Determine the (x, y) coordinate at the center of the cell enclosing the given text.  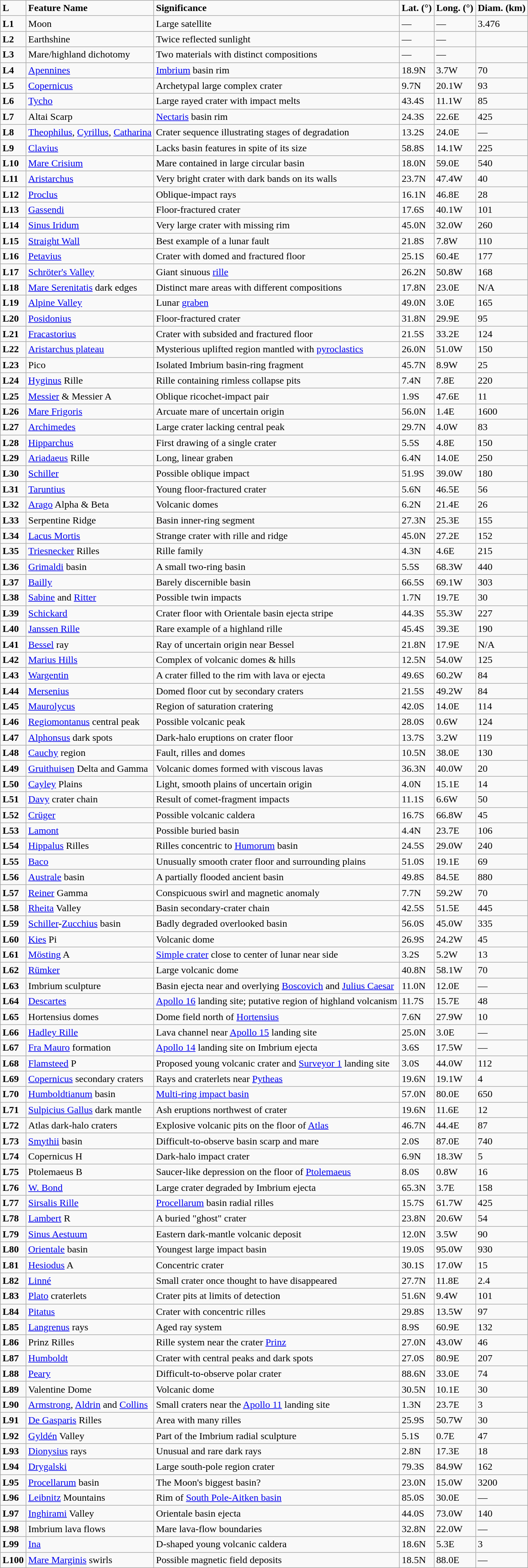
16.1N (417, 194)
Apollo 14 landing site on Imbrium ejecta (277, 1048)
Peary (90, 1374)
12.0E (455, 986)
18.5N (417, 1560)
Possible oblique impact (277, 474)
Theophilus, Cyrillus, Catharina (90, 132)
L59 (13, 923)
24.0E (455, 132)
17.0W (455, 1265)
Imbrium sculpture (90, 986)
Large crater degraded by Imbrium ejecta (277, 1188)
13.2S (417, 132)
220 (502, 380)
125 (502, 660)
Hippalus Rilles (90, 846)
17.8N (417, 287)
25 (502, 365)
17.5W (455, 1048)
26 (502, 505)
Isolated Imbrium basin-ring fragment (277, 365)
Descartes (90, 1001)
6.4N (417, 458)
440 (502, 567)
Sulpicius Gallus dark mantle (90, 1110)
Lat. (°) (417, 8)
13.7S (417, 738)
Simple crater close to center of lunar near side (277, 955)
9.4W (455, 1296)
Basin secondary-crater chain (277, 908)
Unusually smooth crater floor and surrounding plains (277, 861)
Ray of uncertain origin near Bessel (277, 644)
L22 (13, 349)
27.2E (455, 536)
58.8S (417, 148)
L15 (13, 241)
Baco (90, 861)
L77 (13, 1203)
30.5N (417, 1389)
Twice reflected sunlight (277, 39)
Prinz Rilles (90, 1343)
18.3W (455, 1156)
335 (502, 923)
20 (502, 769)
79.3S (417, 1467)
Small craters near the Apollo 11 landing site (277, 1405)
L44 (13, 691)
L49 (13, 769)
445 (502, 908)
177 (502, 256)
Lacks basin features in spite of its size (277, 148)
5.1S (417, 1435)
Humboldtianum basin (90, 1094)
29.0W (455, 846)
Atlas dark-halo craters (90, 1125)
56.0S (417, 923)
Messier & Messier A (90, 396)
Mare lava-flow boundaries (277, 1529)
A buried "ghost" crater (277, 1219)
Moon (90, 24)
Rümker (90, 970)
Lunar graben (277, 303)
Dark-halo eruptions on crater floor (277, 738)
Part of the Imbrium radial sculpture (277, 1435)
44.0W (455, 1063)
Conspicuous swirl and magnetic anomaly (277, 892)
Barely discernible basin (277, 582)
66.8W (455, 815)
28 (502, 194)
Hortensius domes (90, 1017)
47 (502, 1435)
L87 (13, 1358)
47.6E (455, 396)
A crater filled to the rim with lava or ejecta (277, 675)
Marius Hills (90, 660)
Serpentine Ridge (90, 520)
18.9N (417, 70)
51.5E (455, 908)
2.0S (417, 1141)
Sinus Iridum (90, 225)
Dark-halo impact crater (277, 1156)
Oblique ricochet-impact pair (277, 396)
Alphonsus dark spots (90, 738)
19.1W (455, 1079)
Possible buried basin (277, 830)
250 (502, 458)
0.8W (455, 1172)
L19 (13, 303)
Straight Wall (90, 241)
Rilles concentric to Humorum basin (277, 846)
Bessel ray (90, 644)
59.2W (455, 892)
95 (502, 318)
15 (502, 1265)
Rille containing rimless collapse pits (277, 380)
Large satellite (277, 24)
L67 (13, 1048)
L30 (13, 474)
Light, smooth plains of uncertain origin (277, 784)
Mysterious uplifted region mantled with pyroclastics (277, 349)
Mare Frigoris (90, 411)
44.4E (455, 1125)
85 (502, 101)
44.0S (417, 1513)
59.0E (455, 163)
L98 (13, 1529)
88.0E (455, 1560)
26.0N (417, 349)
11.1W (455, 101)
7.4N (417, 380)
3.2S (417, 955)
27.7N (417, 1281)
11.0N (417, 986)
55.3W (455, 613)
3.7E (455, 1188)
15.1E (455, 784)
Tycho (90, 101)
110 (502, 241)
5.6N (417, 489)
7.8W (455, 241)
155 (502, 520)
930 (502, 1250)
L84 (13, 1312)
40.1W (455, 210)
L27 (13, 427)
Region of saturation cratering (277, 707)
112 (502, 1063)
Drygalski (90, 1467)
32.0W (455, 225)
17.3E (455, 1451)
4.0N (417, 784)
80.0E (455, 1094)
51.0W (455, 349)
Copernicus (90, 86)
L2 (13, 39)
1.7N (417, 598)
Lacus Mortis (90, 536)
L43 (13, 675)
225 (502, 148)
51.9S (417, 474)
Crater with concentric rilles (277, 1312)
16 (502, 1172)
19.7E (455, 598)
22.0W (455, 1529)
45.0W (455, 923)
L11 (13, 179)
L91 (13, 1420)
87 (502, 1125)
L35 (13, 551)
Saucer-like depression on the floor of Ptolemaeus (277, 1172)
Posidonius (90, 318)
Rim of South Pole-Aitken basin (277, 1498)
Rays and craterlets near Pytheas (277, 1079)
Schiller-Zucchius basin (90, 923)
Basin inner-ring segment (277, 520)
L23 (13, 365)
Davy crater chain (90, 799)
240 (502, 846)
3200 (502, 1482)
50.8W (455, 272)
73.0W (455, 1513)
44.3S (417, 613)
L14 (13, 225)
1.3N (417, 1405)
5 (502, 1156)
Alpine Valley (90, 303)
L17 (13, 272)
L88 (13, 1374)
27.0S (417, 1358)
Arago Alpha & Beta (90, 505)
15.0W (455, 1482)
Eastern dark-mantle volcanic deposit (277, 1234)
12 (502, 1110)
46.8E (455, 194)
L73 (13, 1141)
Large rayed crater with impact melts (277, 101)
51.6N (417, 1296)
114 (502, 707)
Very large crater with missing rim (277, 225)
11.1S (417, 799)
29.9E (455, 318)
Crater floor with Orientale basin ejecta stripe (277, 613)
18 (502, 1451)
L28 (13, 442)
L95 (13, 1482)
33.0E (455, 1374)
L55 (13, 861)
29.8S (417, 1312)
2.4 (502, 1281)
Procellarum basin (90, 1482)
6.6W (455, 799)
Humboldt (90, 1358)
L8 (13, 132)
L99 (13, 1544)
L47 (13, 738)
Hadley Rille (90, 1032)
20.6W (455, 1219)
L12 (13, 194)
Oblique-impact rays (277, 194)
Large volcanic dome (277, 970)
Smythii basin (90, 1141)
L42 (13, 660)
Sirsalis Rille (90, 1203)
18.6N (417, 1544)
140 (502, 1513)
L6 (13, 101)
First drawing of a single crater (277, 442)
27.3N (417, 520)
3.5W (455, 1234)
Orientale basin (90, 1250)
47.4W (455, 179)
227 (502, 613)
Difficult-to-observe basin scarp and mare (277, 1141)
L34 (13, 536)
Hipparchus (90, 442)
Imbrium lava flows (90, 1529)
Possible volcanic peak (277, 722)
26.2N (417, 272)
56.0N (417, 411)
68.3W (455, 567)
L31 (13, 489)
0.6W (455, 722)
Linné (90, 1281)
8.9S (417, 1327)
Plato craterlets (90, 1296)
15.7S (417, 1203)
L41 (13, 644)
Mare Crisium (90, 163)
Valentine Dome (90, 1389)
Langrenus rays (90, 1327)
L79 (13, 1234)
19.1E (455, 861)
85.0S (417, 1498)
Feature Name (90, 8)
23.7N (417, 179)
Gruithuisen Delta and Gamma (90, 769)
1.4E (455, 411)
45.4S (417, 629)
Dionysius rays (90, 1451)
L29 (13, 458)
46 (502, 1343)
L26 (13, 411)
31.8N (417, 318)
Nectaris basin rim (277, 117)
Crater with subsided and fractured floor (277, 334)
49.6S (417, 675)
Taruntius (90, 489)
Aristarchus plateau (90, 349)
158 (502, 1188)
Multi-ring impact basin (277, 1094)
L53 (13, 830)
L65 (13, 1017)
Gyldén Valley (90, 1435)
4.6E (455, 551)
L50 (13, 784)
Large south-pole region crater (277, 1467)
162 (502, 1467)
Grimaldi basin (90, 567)
95.0W (455, 1250)
Crater with central peaks and dark spots (277, 1358)
Long. (°) (455, 8)
A small two-ring basin (277, 567)
Strange crater with rille and ridge (277, 536)
17.9E (455, 644)
Mare/highland dichotomy (90, 55)
Complex of volcanic domes & hills (277, 660)
Janssen Rille (90, 629)
Hyginus Rille (90, 380)
Rille system near the crater Prinz (277, 1343)
4.0W (455, 427)
Earthshine (90, 39)
42.5S (417, 908)
Large crater lacking central peak (277, 427)
16.7S (417, 815)
740 (502, 1141)
Two materials with distinct compositions (277, 55)
Procellarum basin radial rilles (277, 1203)
Ariadaeus Rille (90, 458)
Domed floor cut by secondary craters (277, 691)
36.3N (417, 769)
D-shaped young volcanic caldera (277, 1544)
74 (502, 1374)
Imbrium basin rim (277, 70)
L81 (13, 1265)
49.8S (417, 877)
25.0N (417, 1032)
190 (502, 629)
Maurolycus (90, 707)
Lava channel near Apollo 15 landing site (277, 1032)
Significance (277, 8)
13.5W (455, 1312)
7.6N (417, 1017)
L74 (13, 1156)
Pico (90, 365)
25.1S (417, 256)
11 (502, 396)
23.8N (417, 1219)
Fra Mauro formation (90, 1048)
Concentric crater (277, 1265)
L97 (13, 1513)
Orientale basin ejecta (277, 1513)
15.7E (455, 1001)
Mare Serenitatis dark edges (90, 287)
L61 (13, 955)
4 (502, 1079)
Mare Marginis swirls (90, 1560)
L100 (13, 1560)
L83 (13, 1296)
21.8N (417, 644)
650 (502, 1094)
A partially flooded ancient basin (277, 877)
45.7N (417, 365)
3.0S (417, 1063)
Best example of a lunar fault (277, 241)
49.0N (417, 303)
69 (502, 861)
24.2W (455, 939)
L66 (13, 1032)
Fracastorius (90, 334)
93 (502, 86)
23.0E (455, 287)
L85 (13, 1327)
L10 (13, 163)
Australe basin (90, 877)
Mare contained in large circular basin (277, 163)
69.1W (455, 582)
L64 (13, 1001)
L76 (13, 1188)
L9 (13, 148)
Triesnecker Rilles (90, 551)
L60 (13, 939)
106 (502, 830)
21.4E (455, 505)
Very bright crater with dark bands on its walls (277, 179)
84.9W (455, 1467)
Copernicus H (90, 1156)
L32 (13, 505)
L33 (13, 520)
Basin ejecta near and overlying Boscovich and Julius Caesar (277, 986)
Rheita Valley (90, 908)
L25 (13, 396)
8.0S (417, 1172)
Sinus Aestuum (90, 1234)
L90 (13, 1405)
61.7W (455, 1203)
11.7S (417, 1001)
22.6E (455, 117)
Crüger (90, 815)
Long, linear graben (277, 458)
Ptolemaeus B (90, 1172)
Rille family (277, 551)
L96 (13, 1498)
Archimedes (90, 427)
Proclus (90, 194)
50 (502, 799)
39.0W (455, 474)
Clavius (90, 148)
Fault, rilles and domes (277, 753)
49.2W (455, 691)
165 (502, 303)
L (13, 8)
25.9S (417, 1420)
L70 (13, 1094)
6.2N (417, 505)
1600 (502, 411)
54.0W (455, 660)
The Moon's biggest basin? (277, 1482)
Crater pits at limits of detection (277, 1296)
46.7N (417, 1125)
14.1W (455, 148)
L4 (13, 70)
Crater with domed and fractured floor (277, 256)
10.1E (455, 1389)
Schickard (90, 613)
60.2W (455, 675)
Difficult-to-observe polar crater (277, 1374)
L93 (13, 1451)
Volcanic domes (277, 505)
40.0W (455, 769)
L68 (13, 1063)
3.2W (455, 738)
11.8E (455, 1281)
30.1S (417, 1265)
L75 (13, 1172)
L48 (13, 753)
32.8N (417, 1529)
W. Bond (90, 1188)
83 (502, 427)
18.0N (417, 163)
Sabine and Ritter (90, 598)
0.7E (455, 1435)
L51 (13, 799)
7.7N (417, 892)
65.3N (417, 1188)
L94 (13, 1467)
Area with many rilles (277, 1420)
Aged ray system (277, 1327)
10 (502, 1017)
25.3E (455, 520)
40 (502, 179)
48 (502, 1001)
132 (502, 1327)
Cayley Plains (90, 784)
Unusual and rare dark rays (277, 1451)
Ina (90, 1544)
L86 (13, 1343)
20.1W (455, 86)
Wargentin (90, 675)
152 (502, 536)
60.4E (455, 256)
Apollo 16 landing site; putative region of highland volcanism (277, 1001)
5.3E (455, 1544)
L45 (13, 707)
Explosive volcanic pits on the floor of Atlas (277, 1125)
L13 (13, 210)
L56 (13, 877)
L24 (13, 380)
14 (502, 784)
260 (502, 225)
88.6N (417, 1374)
58.1W (455, 970)
60.9E (455, 1327)
Gassendi (90, 210)
880 (502, 877)
Schiller (90, 474)
L40 (13, 629)
Possible twin impacts (277, 598)
Badly degraded overlooked basin (277, 923)
27.0N (417, 1343)
L3 (13, 55)
33.2E (455, 334)
40.8N (417, 970)
54 (502, 1219)
46.5E (455, 489)
12.5N (417, 660)
Small crater once thought to have disappeared (277, 1281)
4.3N (417, 551)
L46 (13, 722)
L69 (13, 1079)
50.7W (455, 1420)
Bailly (90, 582)
L89 (13, 1389)
130 (502, 753)
Regiomontanus central peak (90, 722)
80.9E (455, 1358)
Giant sinuous rille (277, 272)
L57 (13, 892)
Possible volcanic caldera (277, 815)
Arcuate mare of uncertain origin (277, 411)
L71 (13, 1110)
303 (502, 582)
Copernicus secondary craters (90, 1079)
87.0E (455, 1141)
57.0N (417, 1094)
Hesiodus A (90, 1265)
L80 (13, 1250)
51.0S (417, 861)
215 (502, 551)
19.0S (417, 1250)
L37 (13, 582)
Possible magnetic field deposits (277, 1560)
Kies Pi (90, 939)
L63 (13, 986)
13 (502, 955)
Volcanic domes formed with viscous lavas (277, 769)
Cauchy region (90, 753)
L92 (13, 1435)
L7 (13, 117)
43.0W (455, 1343)
23.0N (417, 1482)
L58 (13, 908)
Archetypal large complex crater (277, 86)
Dome field north of Hortensius (277, 1017)
Young floor-fractured crater (277, 489)
66.5S (417, 582)
Flamsteed P (90, 1063)
L16 (13, 256)
11.6E (455, 1110)
L54 (13, 846)
Schröter's Valley (90, 272)
Armstrong, Aldrin and Collins (90, 1405)
Youngest large impact basin (277, 1250)
L21 (13, 334)
26.9S (417, 939)
Proposed young volcanic crater and Surveyor 1 landing site (277, 1063)
540 (502, 163)
84.5E (455, 877)
97 (502, 1312)
Distinct mare areas with different compositions (277, 287)
Mersenius (90, 691)
30.0E (455, 1498)
De Gasparis Rilles (90, 1420)
24.5S (417, 846)
Petavius (90, 256)
3.6S (417, 1048)
Reiner Gamma (90, 892)
Lambert R (90, 1219)
Inghirami Valley (90, 1513)
L62 (13, 970)
9.7N (417, 86)
Mösting A (90, 955)
27.9W (455, 1017)
Diam. (km) (502, 8)
8.9W (455, 365)
Apennines (90, 70)
42.0S (417, 707)
L5 (13, 86)
Rare example of a highland rille (277, 629)
L39 (13, 613)
10.5N (417, 753)
119 (502, 738)
L36 (13, 567)
4.4N (417, 830)
21.8S (417, 241)
43.4S (417, 101)
L1 (13, 24)
2.8N (417, 1451)
90 (502, 1234)
4.8E (455, 442)
3.476 (502, 24)
L72 (13, 1125)
39.3E (455, 629)
L38 (13, 598)
56 (502, 489)
Ash eruptions northwest of crater (277, 1110)
L20 (13, 318)
L78 (13, 1219)
29.7N (417, 427)
Crater sequence illustrating stages of degradation (277, 132)
L52 (13, 815)
Lamont (90, 830)
12.0N (417, 1234)
1.9S (417, 396)
24.3S (417, 117)
38.0E (455, 753)
Leibnitz Mountains (90, 1498)
3.7W (455, 70)
180 (502, 474)
5.2W (455, 955)
17.6S (417, 210)
Result of comet-fragment impacts (277, 799)
Pitatus (90, 1312)
L82 (13, 1281)
Altai Scarp (90, 117)
L18 (13, 287)
6.9N (417, 1156)
168 (502, 272)
7.8E (455, 380)
Aristarchus (90, 179)
207 (502, 1358)
28.0S (417, 722)
